Determine the [x, y] coordinate at the center of the cell enclosing the given text.  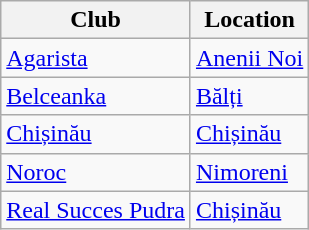
Club [96, 20]
Location [249, 20]
Noroc [96, 172]
Real Succes Pudra [96, 210]
Belceanka [96, 96]
Agarista [96, 58]
Bălți [249, 96]
Nimoreni [249, 172]
Anenii Noi [249, 58]
